Output the (X, Y) coordinate of the center of the cell containing the given text.  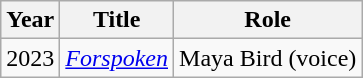
Year (30, 20)
Maya Bird (voice) (268, 58)
Title (117, 20)
Role (268, 20)
2023 (30, 58)
Forspoken (117, 58)
